Find where the given text appears and provide that cell's center as (x, y) coordinate. 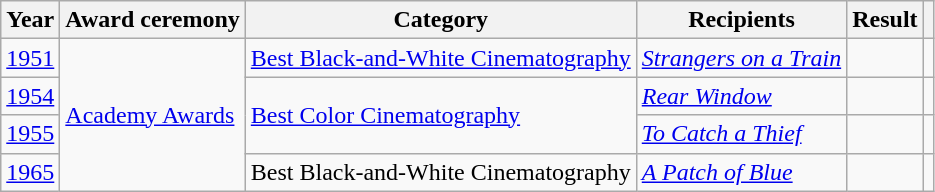
Strangers on a Train (741, 58)
1951 (30, 58)
1965 (30, 172)
Result (885, 20)
To Catch a Thief (741, 134)
Category (440, 20)
Rear Window (741, 96)
Recipients (741, 20)
Year (30, 20)
Academy Awards (152, 115)
A Patch of Blue (741, 172)
Best Color Cinematography (440, 115)
1955 (30, 134)
1954 (30, 96)
Award ceremony (152, 20)
